Identify which cell holds the provided text, then report its [x, y] central coordinate. 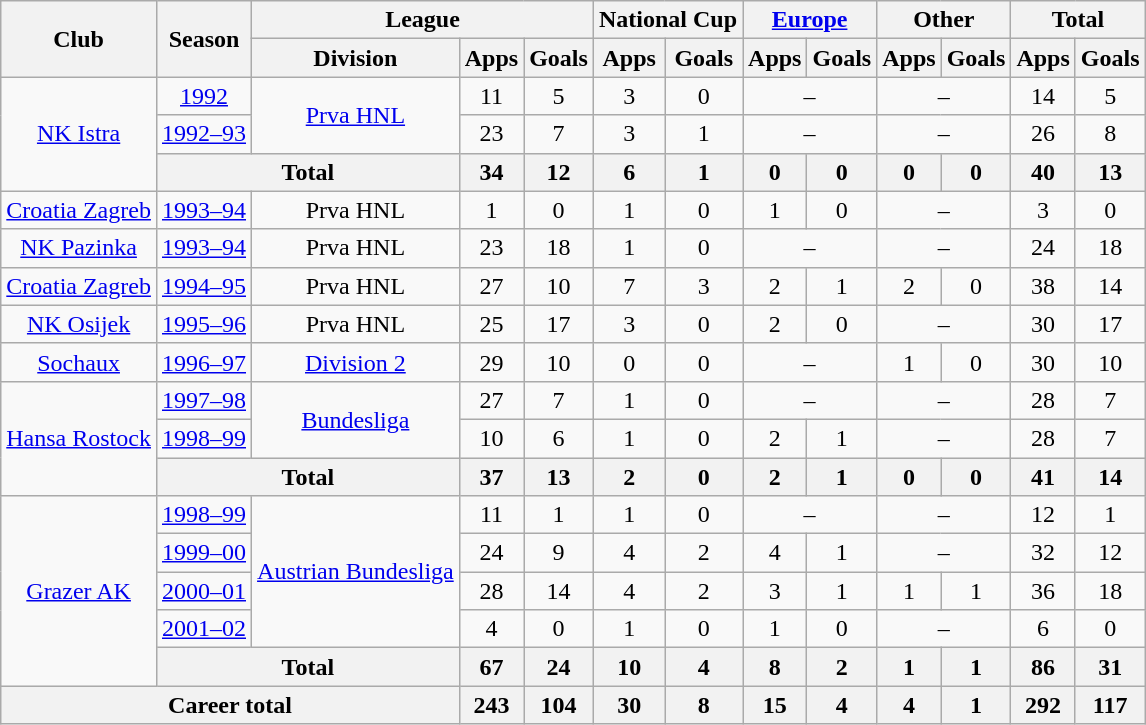
League [423, 20]
Division [356, 58]
34 [491, 172]
Season [204, 39]
104 [559, 705]
36 [1043, 591]
1996–97 [204, 362]
1995–96 [204, 324]
29 [491, 362]
38 [1043, 286]
2001–02 [204, 629]
26 [1043, 134]
Other [944, 20]
Austrian Bundesliga [356, 572]
67 [491, 667]
Bundesliga [356, 419]
National Cup [668, 20]
1992–93 [204, 134]
31 [1110, 667]
25 [491, 324]
Division 2 [356, 362]
37 [491, 477]
32 [1043, 553]
1994–95 [204, 286]
15 [775, 705]
117 [1110, 705]
NK Pazinka [79, 248]
NK Istra [79, 134]
Grazer AK [79, 591]
Europe [810, 20]
1997–98 [204, 400]
Sochaux [79, 362]
Hansa Rostock [79, 438]
2000–01 [204, 591]
40 [1043, 172]
292 [1043, 705]
86 [1043, 667]
NK Osijek [79, 324]
Club [79, 39]
1992 [204, 96]
243 [491, 705]
9 [559, 553]
Career total [230, 705]
41 [1043, 477]
1999–00 [204, 553]
